Return the (X, Y) coordinate for the center point of the cell that contains the specified text.  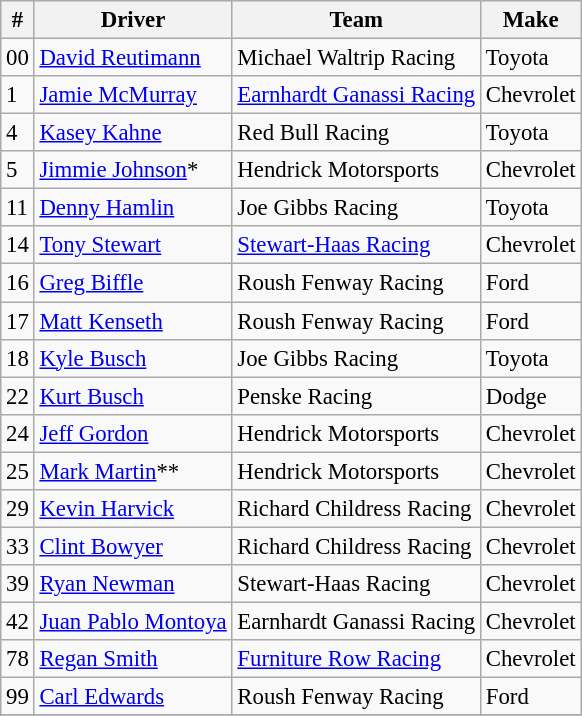
Furniture Row Racing (356, 659)
Kevin Harvick (133, 509)
David Reutimann (133, 58)
42 (18, 621)
Greg Biffle (133, 283)
Clint Bowyer (133, 546)
Penske Racing (356, 396)
Denny Hamlin (133, 208)
Juan Pablo Montoya (133, 621)
Make (530, 20)
Kurt Busch (133, 396)
5 (18, 170)
Driver (133, 20)
78 (18, 659)
Kasey Kahne (133, 133)
Matt Kenseth (133, 321)
Red Bull Racing (356, 133)
Team (356, 20)
14 (18, 245)
Kyle Busch (133, 358)
Jimmie Johnson* (133, 170)
16 (18, 283)
Regan Smith (133, 659)
33 (18, 546)
00 (18, 58)
25 (18, 471)
1 (18, 95)
# (18, 20)
39 (18, 584)
Mark Martin** (133, 471)
24 (18, 433)
17 (18, 321)
Dodge (530, 396)
29 (18, 509)
99 (18, 697)
Michael Waltrip Racing (356, 58)
Carl Edwards (133, 697)
4 (18, 133)
22 (18, 396)
Jeff Gordon (133, 433)
Ryan Newman (133, 584)
Tony Stewart (133, 245)
18 (18, 358)
Jamie McMurray (133, 95)
11 (18, 208)
